Search for the cell housing the specified text and yield its (X, Y) center coordinate. 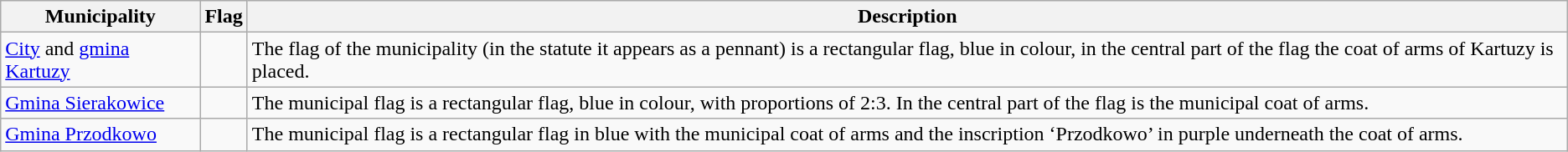
City and gmina Kartuzy (101, 60)
Description (907, 17)
Gmina Przodkowo (101, 134)
Gmina Sierakowice (101, 103)
Municipality (101, 17)
Flag (224, 17)
The municipal flag is a rectangular flag, blue in colour, with proportions of 2:3. In the central part of the flag is the municipal coat of arms. (907, 103)
